Return the [x, y] coordinate for the center point of the cell that contains the specified text.  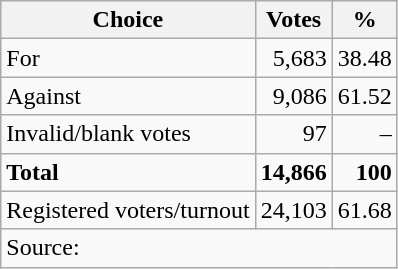
100 [364, 172]
38.48 [364, 58]
5,683 [294, 58]
97 [294, 134]
Votes [294, 20]
– [364, 134]
61.52 [364, 96]
61.68 [364, 210]
Registered voters/turnout [128, 210]
Total [128, 172]
Invalid/blank votes [128, 134]
24,103 [294, 210]
Source: [199, 248]
Choice [128, 20]
14,866 [294, 172]
% [364, 20]
For [128, 58]
Against [128, 96]
9,086 [294, 96]
